For the text-containing cell, return its midpoint in (x, y) coordinate format. 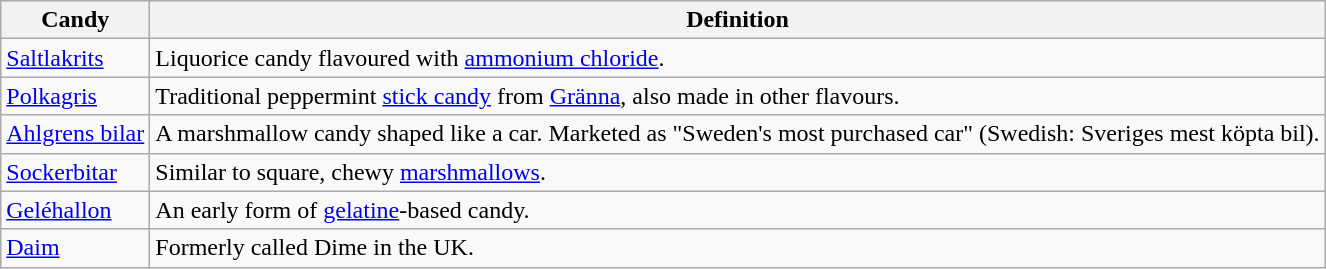
Polkagris (76, 96)
Formerly called Dime in the UK. (738, 248)
Similar to square, chewy marshmallows. (738, 172)
Geléhallon (76, 210)
A marshmallow candy shaped like a car. Marketed as "Sweden's most purchased car" (Swedish: Sveriges mest köpta bil). (738, 134)
Traditional peppermint stick candy from Gränna, also made in other flavours. (738, 96)
Ahlgrens bilar (76, 134)
An early form of gelatine-based candy. (738, 210)
Sockerbitar (76, 172)
Definition (738, 20)
Daim (76, 248)
Candy (76, 20)
Saltlakrits (76, 58)
Liquorice candy flavoured with ammonium chloride. (738, 58)
